Return [x, y] of the center of cell containing provided text 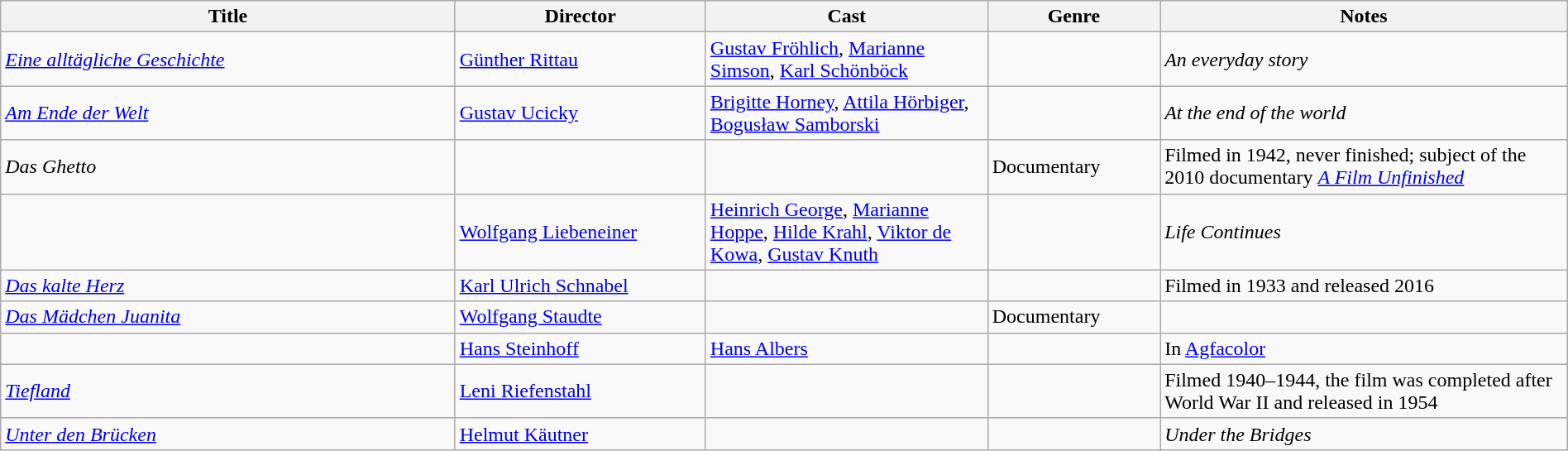
Cast [847, 17]
Helmut Käutner [581, 434]
Genre [1073, 17]
Leni Riefenstahl [581, 391]
Wolfgang Staudte [581, 317]
Filmed in 1942, never finished; subject of the 2010 documentary A Film Unfinished [1365, 167]
Das kalte Herz [228, 285]
Notes [1365, 17]
Filmed 1940–1944, the film was completed after World War II and released in 1954 [1365, 391]
Director [581, 17]
Eine alltägliche Geschichte [228, 60]
Am Ende der Welt [228, 113]
Karl Ulrich Schnabel [581, 285]
An everyday story [1365, 60]
Unter den Brücken [228, 434]
Brigitte Horney, Attila Hörbiger, Bogusław Samborski [847, 113]
Under the Bridges [1365, 434]
Filmed in 1933 and released 2016 [1365, 285]
Tiefland [228, 391]
Wolfgang Liebeneiner [581, 232]
Title [228, 17]
Das Ghetto [228, 167]
Heinrich George, Marianne Hoppe, Hilde Krahl, Viktor de Kowa, Gustav Knuth [847, 232]
Hans Albers [847, 348]
Günther Rittau [581, 60]
Gustav Fröhlich, Marianne Simson, Karl Schönböck [847, 60]
At the end of the world [1365, 113]
Hans Steinhoff [581, 348]
Das Mädchen Juanita [228, 317]
In Agfacolor [1365, 348]
Gustav Ucicky [581, 113]
Life Continues [1365, 232]
